Scan for the cell matching the given text and deliver its (x, y) coordinate at center. 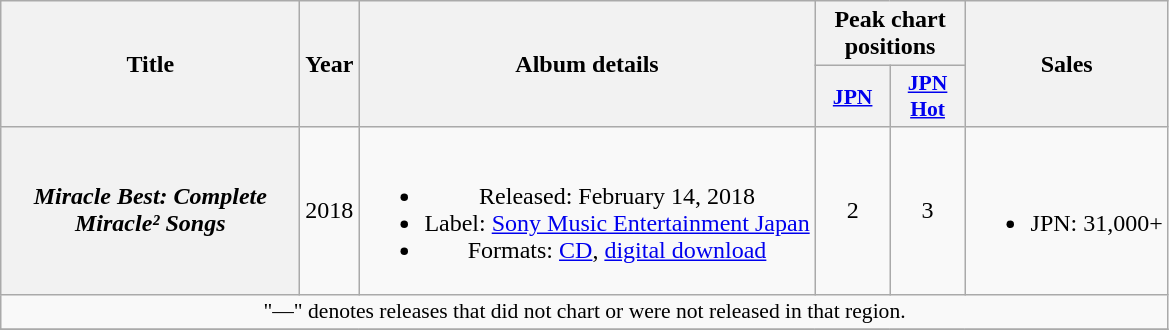
2018 (330, 210)
Miracle Best: Complete Miracle² Songs (150, 210)
3 (928, 210)
Released: February 14, 2018Label: Sony Music Entertainment JapanFormats: CD, digital download (587, 210)
"—" denotes releases that did not chart or were not released in that region. (585, 312)
Sales (1066, 64)
Title (150, 64)
JPN: 31,000+ (1066, 210)
JPNHot (928, 96)
Album details (587, 64)
JPN (852, 96)
Year (330, 64)
2 (852, 210)
Peak chart positions (890, 34)
